Identify which cell holds the provided text, then report its (X, Y) central coordinate. 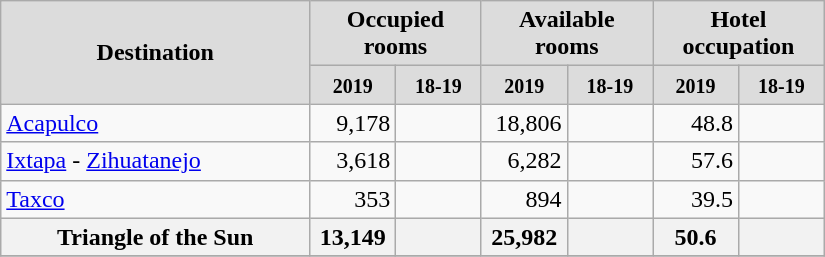
Taxco (156, 199)
Hotel occupation (739, 34)
894 (524, 199)
Destination (156, 52)
Ixtapa - Zihuatanejo (156, 161)
57.6 (696, 161)
3,618 (353, 161)
Available rooms (566, 34)
48.8 (696, 123)
9,178 (353, 123)
Acapulco (156, 123)
353 (353, 199)
25,982 (524, 237)
Occupied rooms (396, 34)
Triangle of the Sun (156, 237)
6,282 (524, 161)
39.5 (696, 199)
18,806 (524, 123)
13,149 (353, 237)
50.6 (696, 237)
